Extract the (x, y) coordinate from the center of the cell holding the provided text.  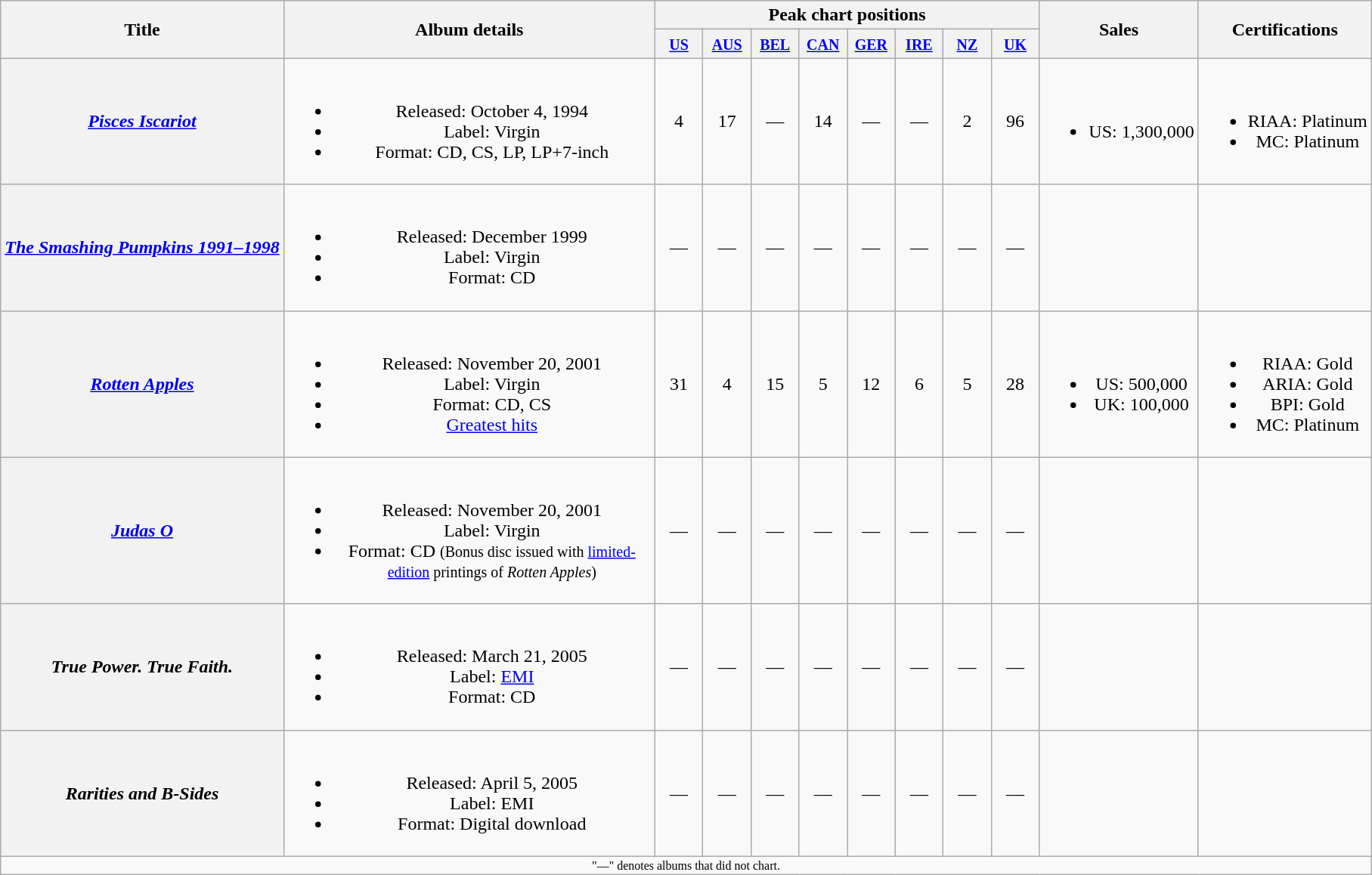
96 (1015, 121)
Released: November 20, 2001Label: VirginFormat: CD, CSGreatest hits (469, 384)
BEL (775, 44)
GER (872, 44)
"—" denotes albums that did not chart. (686, 865)
RIAA: GoldARIA: GoldBPI: GoldMC: Platinum (1285, 384)
Released: December 1999Label: VirginFormat: CD (469, 248)
CAN (823, 44)
Rarities and B-Sides (142, 793)
Pisces Iscariot (142, 121)
Released: March 21, 2005Label: EMIFormat: CD (469, 666)
Rotten Apples (142, 384)
The Smashing Pumpkins 1991–1998 (142, 248)
US: 1,300,000 (1119, 121)
Released: November 20, 2001Label: VirginFormat: CD (Bonus disc issued with limited-edition printings of Rotten Apples) (469, 530)
Album details (469, 29)
Sales (1119, 29)
Released: April 5, 2005Label: EMIFormat: Digital download (469, 793)
True Power. True Faith. (142, 666)
14 (823, 121)
Judas O (142, 530)
12 (872, 384)
AUS (727, 44)
Peak chart positions (847, 15)
UK (1015, 44)
15 (775, 384)
RIAA: PlatinumMC: Platinum (1285, 121)
US: 500,000UK: 100,000 (1119, 384)
6 (919, 384)
31 (679, 384)
NZ (968, 44)
17 (727, 121)
Certifications (1285, 29)
Released: October 4, 1994Label: VirginFormat: CD, CS, LP, LP+7-inch (469, 121)
28 (1015, 384)
Title (142, 29)
IRE (919, 44)
2 (968, 121)
US (679, 44)
